Capture the cell that displays the provided text and extract its (X, Y) central coordinate. 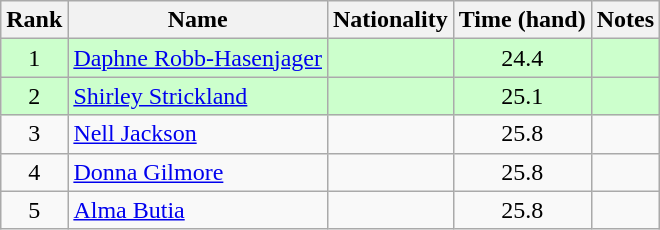
Daphne Robb-Hasenjager (198, 58)
Donna Gilmore (198, 172)
Rank (34, 20)
4 (34, 172)
Name (198, 20)
1 (34, 58)
Time (hand) (522, 20)
Nell Jackson (198, 134)
25.1 (522, 96)
Shirley Strickland (198, 96)
Nationality (390, 20)
5 (34, 210)
2 (34, 96)
3 (34, 134)
Alma Butia (198, 210)
Notes (625, 20)
24.4 (522, 58)
